Provide the [x, y] coordinate of the cell's center where the given text is located.  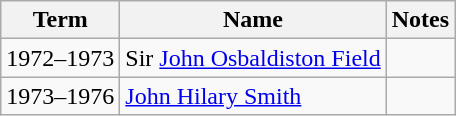
Name [253, 20]
Sir John Osbaldiston Field [253, 58]
Term [60, 20]
Notes [420, 20]
John Hilary Smith [253, 96]
1973–1976 [60, 96]
1972–1973 [60, 58]
